Identify which cell holds the provided text, then report its (x, y) central coordinate. 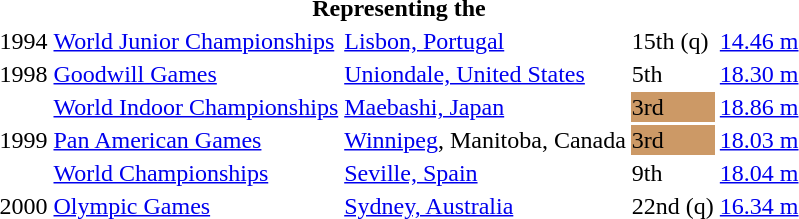
Goodwill Games (196, 74)
Uniondale, United States (486, 74)
Maebashi, Japan (486, 107)
World Championships (196, 173)
Seville, Spain (486, 173)
Winnipeg, Manitoba, Canada (486, 140)
5th (672, 74)
Pan American Games (196, 140)
World Junior Championships (196, 41)
9th (672, 173)
Lisbon, Portugal (486, 41)
15th (q) (672, 41)
World Indoor Championships (196, 107)
